Detect which cell encompasses the target text, then output its (X, Y) center coordinate. 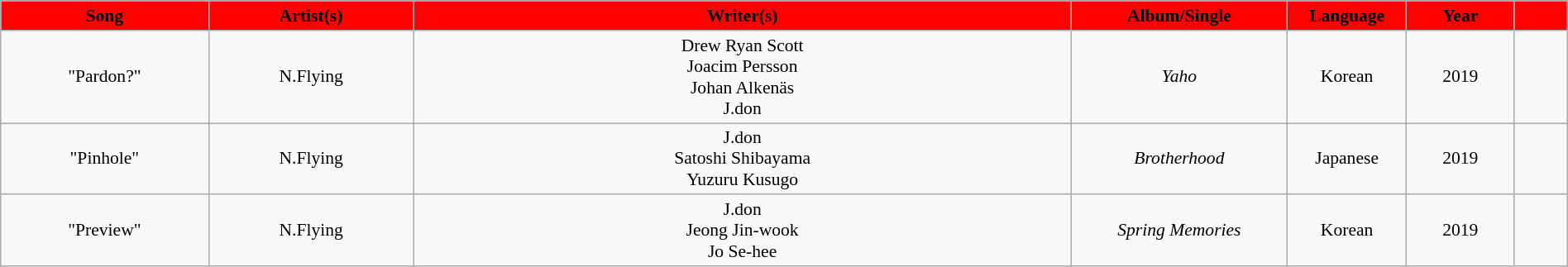
Writer(s) (743, 16)
Yaho (1179, 76)
Brotherhood (1179, 159)
Spring Memories (1179, 230)
"Pardon?" (104, 76)
Album/Single (1179, 16)
J.don Satoshi Shibayama Yuzuru Kusugo (743, 159)
Japanese (1347, 159)
J.don Jeong Jin-wook Jo Se-hee (743, 230)
Year (1460, 16)
"Pinhole" (104, 159)
Language (1347, 16)
Drew Ryan Scott Joacim Persson Johan Alkenäs J.don (743, 76)
Artist(s) (311, 16)
Song (104, 16)
"Preview" (104, 230)
